Capture the cell that displays the provided text and extract its (X, Y) central coordinate. 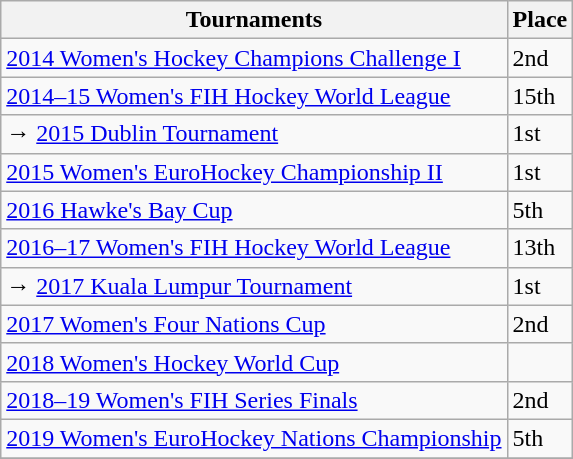
Place (540, 20)
2015 Women's EuroHockey Championship II (254, 172)
15th (540, 96)
2019 Women's EuroHockey Nations Championship (254, 438)
→ 2017 Kuala Lumpur Tournament (254, 286)
2018 Women's Hockey World Cup (254, 362)
2017 Women's Four Nations Cup (254, 324)
2018–19 Women's FIH Series Finals (254, 400)
13th (540, 248)
2016–17 Women's FIH Hockey World League (254, 248)
2016 Hawke's Bay Cup (254, 210)
2014–15 Women's FIH Hockey World League (254, 96)
→ 2015 Dublin Tournament (254, 134)
2014 Women's Hockey Champions Challenge I (254, 58)
Tournaments (254, 20)
